For the text-containing cell, return its midpoint in (X, Y) coordinate format. 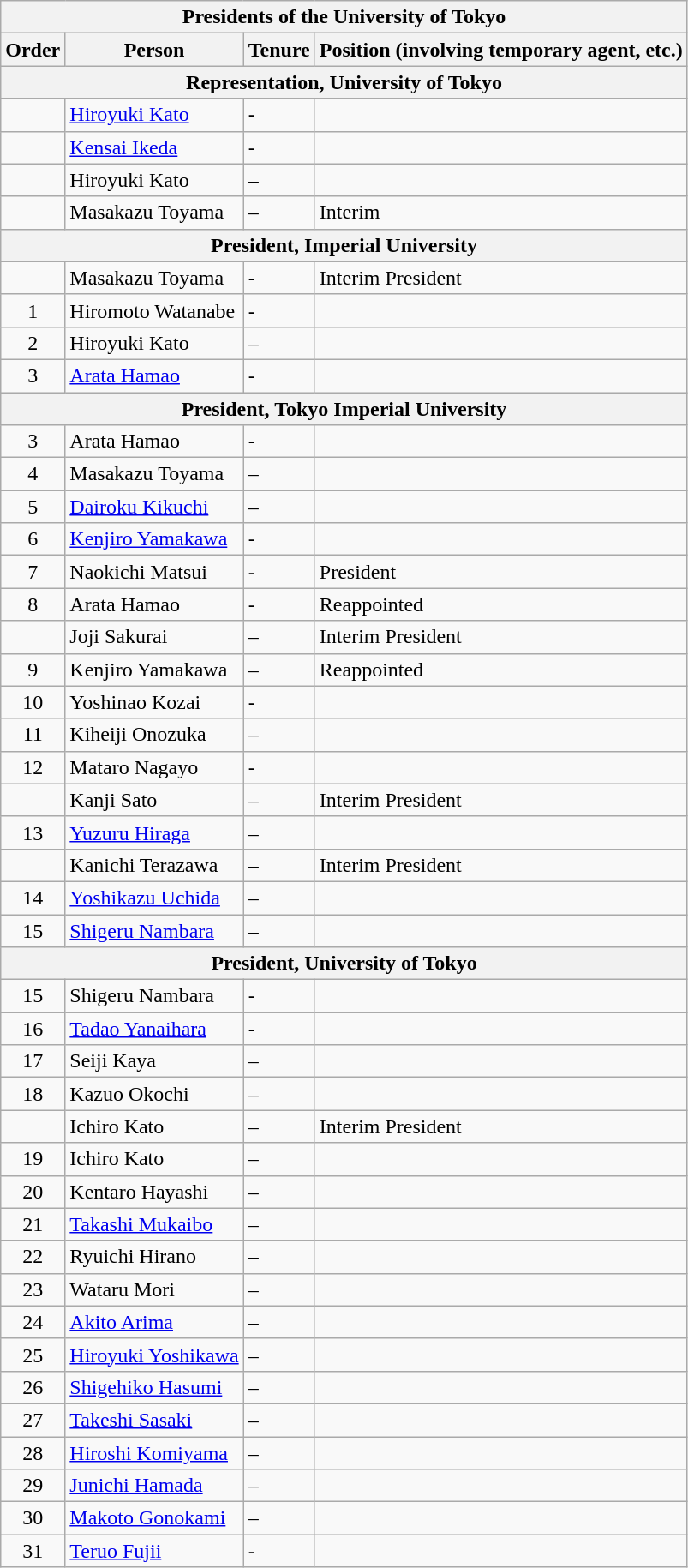
Kentaro Hayashi (154, 1192)
President, University of Tokyo (344, 964)
Kazuo Okochi (154, 1094)
7 (33, 572)
Person (154, 50)
6 (33, 539)
5 (33, 507)
Makoto Gonokami (154, 1518)
Wataru Mori (154, 1289)
Yuzuru Hiraga (154, 832)
President, Imperial University (344, 245)
4 (33, 474)
Takashi Mukaibo (154, 1224)
20 (33, 1192)
1 (33, 310)
Ryuichi Hirano (154, 1257)
Presidents of the University of Tokyo (344, 17)
Kanji Sato (154, 800)
26 (33, 1387)
Yoshinao Kozai (154, 702)
Joji Sakurai (154, 637)
8 (33, 604)
Junichi Hamada (154, 1486)
Teruo Fujii (154, 1551)
28 (33, 1453)
22 (33, 1257)
16 (33, 1029)
Dairoku Kikuchi (154, 507)
Naokichi Matsui (154, 572)
Tenure (279, 50)
Kanichi Terazawa (154, 865)
27 (33, 1420)
Hiroshi Komiyama (154, 1453)
Order (33, 50)
29 (33, 1486)
31 (33, 1551)
Interim (500, 213)
11 (33, 735)
25 (33, 1355)
Akito Arima (154, 1322)
President, Tokyo Imperial University (344, 409)
Representation, University of Tokyo (344, 82)
Mataro Nagayo (154, 767)
10 (33, 702)
Tadao Yanaihara (154, 1029)
Seiji Kaya (154, 1061)
Hiroyuki Yoshikawa (154, 1355)
18 (33, 1094)
Shigehiko Hasumi (154, 1387)
Takeshi Sasaki (154, 1420)
2 (33, 343)
19 (33, 1159)
23 (33, 1289)
9 (33, 670)
Kiheiji Onozuka (154, 735)
17 (33, 1061)
President (500, 572)
30 (33, 1518)
Position (involving temporary agent, etc.) (500, 50)
13 (33, 832)
Hiromoto Watanabe (154, 310)
24 (33, 1322)
21 (33, 1224)
Kensai Ikeda (154, 147)
12 (33, 767)
14 (33, 898)
Yoshikazu Uchida (154, 898)
